Identify which cell holds the provided text, then report its (X, Y) central coordinate. 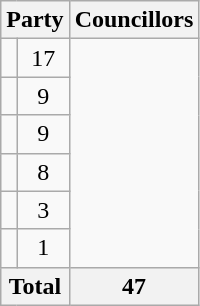
3 (43, 210)
Councillors (134, 20)
Party (35, 20)
17 (43, 58)
Total (35, 286)
1 (43, 248)
8 (43, 172)
47 (134, 286)
